Extract the [X, Y] coordinate from the center of the cell holding the provided text.  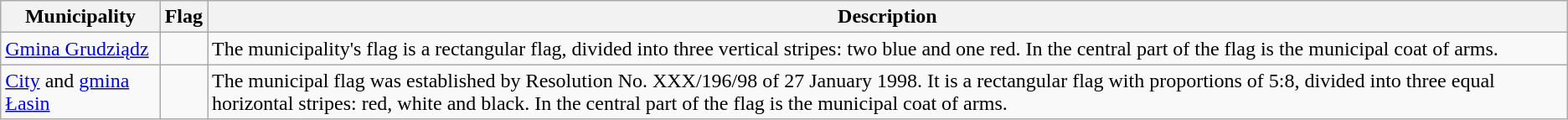
City and gmina Łasin [80, 92]
Gmina Grudziądz [80, 49]
Flag [183, 17]
Municipality [80, 17]
Description [888, 17]
